Capture the cell that displays the provided text and extract its [X, Y] central coordinate. 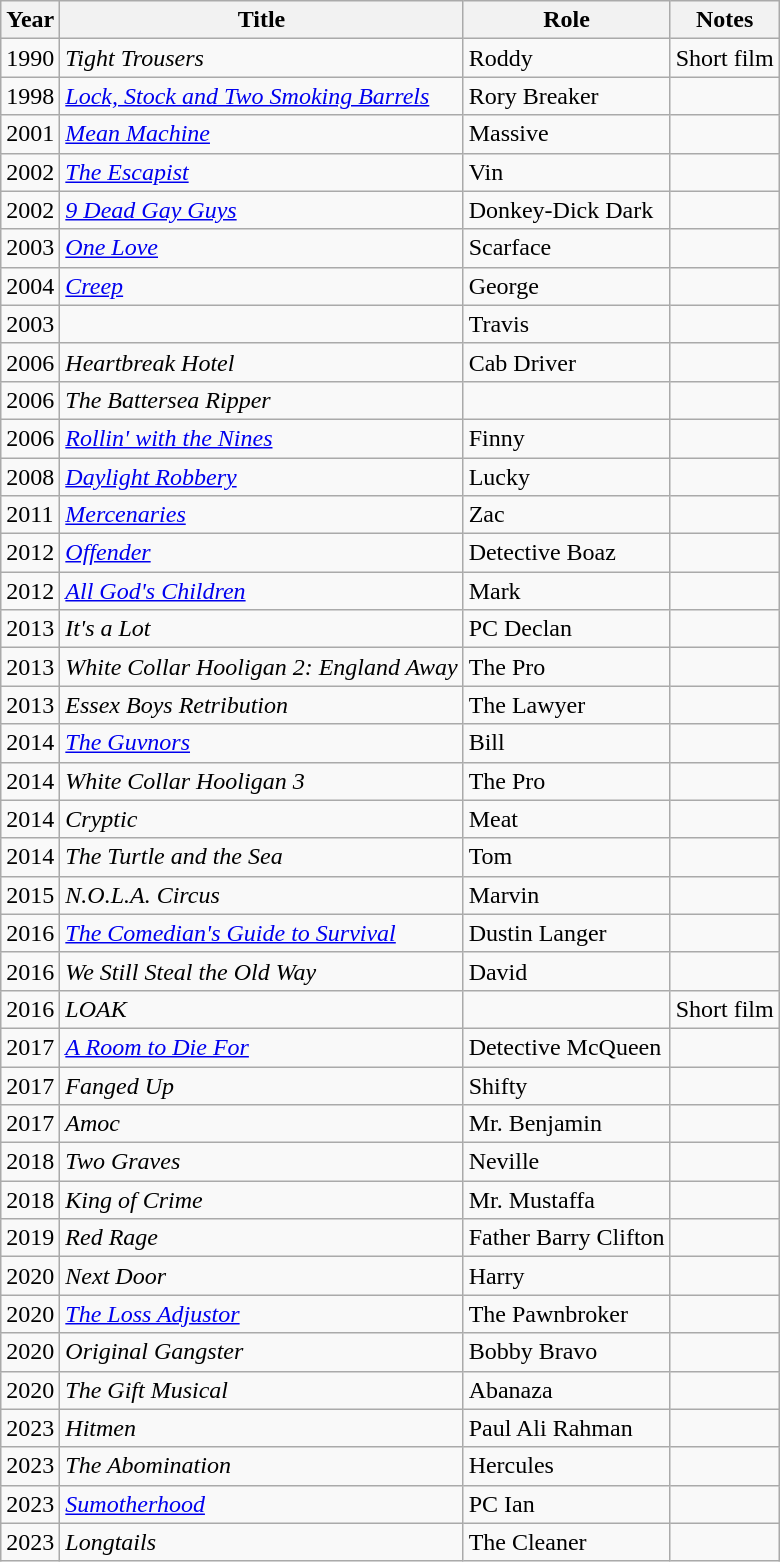
Father Barry Clifton [566, 1238]
Heartbreak Hotel [262, 362]
Abanaza [566, 1390]
George [566, 286]
Bill [566, 743]
All God's Children [262, 591]
White Collar Hooligan 3 [262, 781]
Creep [262, 286]
PC Declan [566, 629]
Dustin Langer [566, 933]
2004 [30, 286]
Detective Boaz [566, 553]
Shifty [566, 1085]
Roddy [566, 58]
King of Crime [262, 1200]
Rory Breaker [566, 96]
Meat [566, 819]
PC Ian [566, 1504]
Massive [566, 134]
Essex Boys Retribution [262, 705]
Sumotherhood [262, 1504]
The Escapist [262, 172]
Travis [566, 324]
Daylight Robbery [262, 477]
Longtails [262, 1542]
Cab Driver [566, 362]
David [566, 971]
Bobby Bravo [566, 1352]
Notes [724, 20]
1998 [30, 96]
Hercules [566, 1466]
The Gift Musical [262, 1390]
2001 [30, 134]
Offender [262, 553]
It's a Lot [262, 629]
The Cleaner [566, 1542]
Mean Machine [262, 134]
Hitmen [262, 1428]
One Love [262, 248]
Amoc [262, 1124]
Two Graves [262, 1162]
Marvin [566, 895]
N.O.L.A. Circus [262, 895]
We Still Steal the Old Way [262, 971]
Harry [566, 1276]
9 Dead Gay Guys [262, 210]
The Lawyer [566, 705]
Mr. Benjamin [566, 1124]
Fanged Up [262, 1085]
The Battersea Ripper [262, 400]
2015 [30, 895]
The Abomination [262, 1466]
LOAK [262, 1009]
1990 [30, 58]
Zac [566, 515]
Role [566, 20]
Original Gangster [262, 1352]
Year [30, 20]
White Collar Hooligan 2: England Away [262, 667]
Rollin' with the Nines [262, 438]
Scarface [566, 248]
Mark [566, 591]
Red Rage [262, 1238]
Paul Ali Rahman [566, 1428]
Lucky [566, 477]
Tight Trousers [262, 58]
Neville [566, 1162]
Cryptic [262, 819]
2011 [30, 515]
A Room to Die For [262, 1047]
Donkey-Dick Dark [566, 210]
2019 [30, 1238]
Tom [566, 857]
The Guvnors [262, 743]
Mercenaries [262, 515]
Detective McQueen [566, 1047]
Vin [566, 172]
Title [262, 20]
Next Door [262, 1276]
The Pawnbroker [566, 1314]
Finny [566, 438]
2008 [30, 477]
Mr. Mustaffa [566, 1200]
Lock, Stock and Two Smoking Barrels [262, 96]
The Turtle and the Sea [262, 857]
The Comedian's Guide to Survival [262, 933]
The Loss Adjustor [262, 1314]
